Determine the [X, Y] coordinate at the center of the cell enclosing the given text.  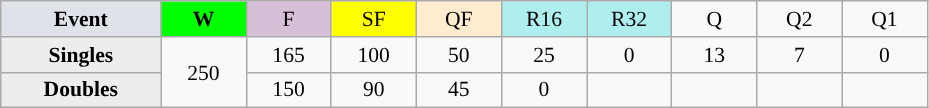
Doubles [81, 90]
Singles [81, 55]
25 [544, 55]
QF [458, 19]
90 [374, 90]
45 [458, 90]
Q2 [800, 19]
R16 [544, 19]
100 [374, 55]
Q [714, 19]
150 [288, 90]
SF [374, 19]
50 [458, 55]
W [204, 19]
R32 [628, 19]
F [288, 19]
250 [204, 72]
Q1 [884, 19]
7 [800, 55]
Event [81, 19]
165 [288, 55]
13 [714, 55]
